Determine the (x, y) coordinate at the center of the cell enclosing the given text.  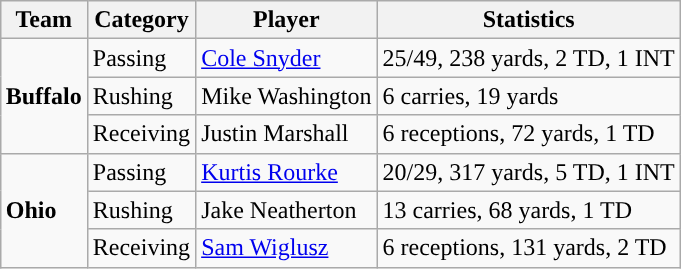
Mike Washington (286, 96)
Player (286, 20)
Cole Snyder (286, 58)
Kurtis Rourke (286, 172)
Jake Neatherton (286, 210)
Statistics (528, 20)
Team (44, 20)
Ohio (44, 210)
6 receptions, 131 yards, 2 TD (528, 248)
13 carries, 68 yards, 1 TD (528, 210)
6 receptions, 72 yards, 1 TD (528, 134)
Sam Wiglusz (286, 248)
Category (141, 20)
Justin Marshall (286, 134)
25/49, 238 yards, 2 TD, 1 INT (528, 58)
6 carries, 19 yards (528, 96)
20/29, 317 yards, 5 TD, 1 INT (528, 172)
Buffalo (44, 96)
